Search for the cell housing the specified text and yield its [x, y] center coordinate. 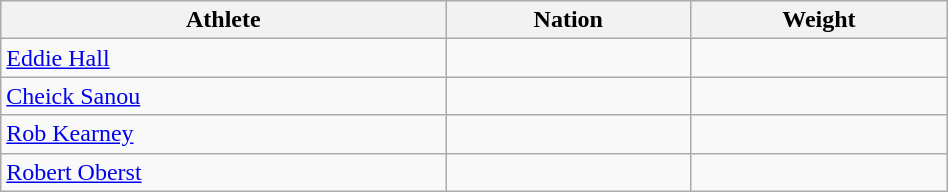
Rob Kearney [224, 134]
Cheick Sanou [224, 96]
Eddie Hall [224, 58]
Nation [568, 20]
Robert Oberst [224, 172]
Athlete [224, 20]
Weight [820, 20]
